Extract the [X, Y] coordinate from the center of the cell holding the provided text.  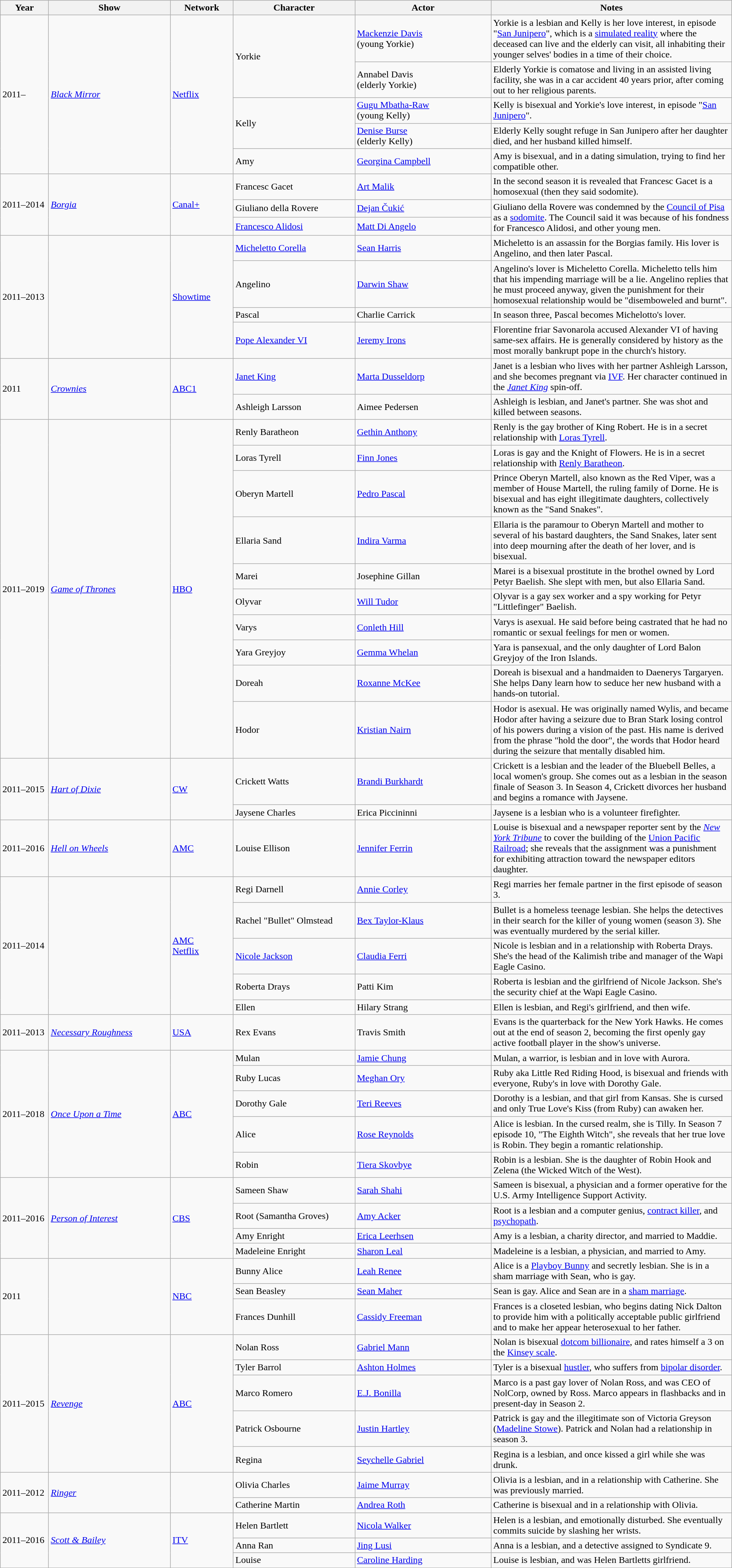
Rose Reynolds [423, 1134]
Cassidy Freeman [423, 1316]
Pope Alexander VI [294, 340]
AMC Netflix [202, 945]
Sean Beasley [294, 1291]
Crickett Watts [294, 782]
Janet is a lesbian who lives with her partner Ashleigh Larsson, and she becomes pregnant via IVF. Her character continued in the Janet King spin-off. [612, 376]
Elderly Kelly sought refuge in San Junipero after her daughter died, and her husband killed himself. [612, 136]
Borgia [109, 205]
Regi marries her female partner in the first episode of season 3. [612, 890]
Charlie Carrick [423, 315]
Marco Romero [294, 1393]
Patrick Osbourne [294, 1429]
Yorkie [294, 56]
Gabriel Mann [423, 1348]
Georgina Campbell [423, 161]
Sharon Leal [423, 1251]
Loras is gay and the Knight of Flowers. He is in a secret relationship with Renly Baratheon. [612, 458]
Nolan is bisexual dotcom billionaire, and rates himself a 3 on the Kinsey scale. [612, 1348]
Gethin Anthony [423, 432]
Yara Greyjoy [294, 653]
2011–2019 [25, 589]
Showtime [202, 297]
Roberta is lesbian and the girlfriend of Nicole Jackson. She's the security chief at the Wapi Eagle Casino. [612, 987]
Game of Thrones [109, 589]
Oberyn Martell [294, 494]
Alice is a Playboy Bunny and secretly lesbian. She is in a sham marriage with Sean, who is gay. [612, 1271]
In season three, Pascal becomes Michelotto's lover. [612, 315]
Robin [294, 1165]
Varys is asexual. He said before being castrated that he had no romantic or sexual feelings for men or women. [612, 627]
Aimee Pedersen [423, 407]
Ashleigh Larsson [294, 407]
2011–2012 [25, 1492]
NBC [202, 1296]
Ellen [294, 1007]
Ashleigh is lesbian, and Janet's partner. She was shot and killed between seasons. [612, 407]
Renly is the gay brother of King Robert. He is in a secret relationship with Loras Tyrell. [612, 432]
Alice [294, 1134]
Jaysene is a lesbian who is a volunteer firefighter. [612, 812]
Marco is a past gay lover of Nolan Ross, and was CEO of NolCorp, owned by Ross. Marco appears in flashbacks and in present-day in Season 2. [612, 1393]
Erica Leerhsen [423, 1236]
Root is a lesbian and a computer genius, contract killer, and psychopath. [612, 1215]
Rachel "Bullet" Olmstead [294, 920]
Olivia Charles [294, 1485]
Kelly is bisexual and Yorkie's love interest, in episode "San Junipero". [612, 110]
Robin is a lesbian. She is the daughter of Robin Hook and Zelena (the Wicked Witch of the West). [612, 1165]
Amy Acker [423, 1215]
Bex Taylor-Klaus [423, 920]
Meghan Ory [423, 1078]
Sarah Shahi [423, 1190]
Necessary Roughness [109, 1033]
Rex Evans [294, 1033]
Marta Dusseldorp [423, 376]
Jeremy Irons [423, 340]
Sameen Shaw [294, 1190]
Louise Ellison [294, 848]
Mackenzie Davis (young Yorkie) [423, 38]
Nicole Jackson [294, 956]
Mulan, a warrior, is lesbian and in love with Aurora. [612, 1058]
Hilary Strang [423, 1007]
Jennifer Ferrin [423, 848]
Seychelle Gabriel [423, 1459]
Scott & Bailey [109, 1540]
Renly Baratheon [294, 432]
Denise Burse (elderly Kelly) [423, 136]
Francesco Alidosi [294, 226]
Justin Hartley [423, 1429]
Black Mirror [109, 95]
Conleth Hill [423, 627]
Louise [294, 1560]
Tyler Barrol [294, 1368]
Ellaria Sand [294, 540]
Network [202, 8]
Hart of Dixie [109, 789]
Darwin Shaw [423, 284]
CW [202, 789]
Josephine Gillan [423, 576]
Regina is a lesbian, and once kissed a girl while she was drunk. [612, 1459]
Pedro Pascal [423, 494]
Loras Tyrell [294, 458]
Matt Di Angelo [423, 226]
Roberta Drays [294, 987]
Revenge [109, 1403]
Madeleine is a lesbian, a physician, and married to Amy. [612, 1251]
Amy Enright [294, 1236]
Finn Jones [423, 458]
Helen Bartlett [294, 1525]
AMC [202, 848]
2011–2018 [25, 1114]
Patti Kim [423, 987]
Crownies [109, 388]
Caroline Harding [423, 1560]
Actor [423, 8]
Helen is a lesbian, and emotionally disturbed. She eventually commits suicide by slashing her wrists. [612, 1525]
Indira Varma [423, 540]
Nicola Walker [423, 1525]
HBO [202, 589]
Root (Samantha Groves) [294, 1215]
Erica Piccininni [423, 812]
Mulan [294, 1058]
Angelino [294, 284]
Will Tudor [423, 602]
Kristian Nairn [423, 730]
Jaime Murray [423, 1485]
Character [294, 8]
Anna Ran [294, 1545]
Bunny Alice [294, 1271]
USA [202, 1033]
Brandi Burkhardt [423, 782]
Louise is lesbian, and was Helen Bartletts girlfriend. [612, 1560]
Netflix [202, 95]
Gemma Whelan [423, 653]
Teri Reeves [423, 1104]
Jaysene Charles [294, 812]
Show [109, 8]
Roxanne McKee [423, 683]
Sean is gay. Alice and Sean are in a sham marriage. [612, 1291]
Hell on Wheels [109, 848]
Giuliano della Rovere [294, 208]
Person of Interest [109, 1218]
Kelly [294, 123]
Dejan Čukić [423, 208]
Regi Darnell [294, 890]
Catherine Martin [294, 1505]
Ringer [109, 1492]
Canal+ [202, 205]
Gugu Mbatha-Raw (young Kelly) [423, 110]
Amy is bisexual, and in a dating simulation, trying to find her compatible other. [612, 161]
Once Upon a Time [109, 1114]
Francesc Gacet [294, 187]
Ashton Holmes [423, 1368]
ITV [202, 1540]
Ruby aka Little Red Riding Hood, is bisexual and friends with everyone, Ruby's in love with Dorothy Gale. [612, 1078]
Claudia Ferri [423, 956]
Catherine is bisexual and in a relationship with Olivia. [612, 1505]
CBS [202, 1218]
Sameen is bisexual, a physician and a former operative for the U.S. Army Intelligence Support Activity. [612, 1190]
Olivia is a lesbian, and in a relationship with Catherine. She was previously married. [612, 1485]
Varys [294, 627]
Marei is a bisexual prostitute in the brothel owned by Lord Petyr Baelish. She slept with men, but also Ellaria Sand. [612, 576]
Hodor [294, 730]
Jamie Chung [423, 1058]
Annabel Davis (elderly Yorkie) [423, 80]
Tyler is a bisexual hustler, who suffers from bipolar disorder. [612, 1368]
Leah Renee [423, 1271]
Olyvar is a gay sex worker and a spy working for Petyr "Littlefinger" Baelish. [612, 602]
Micheletto Corella [294, 248]
In the second season it is revealed that Francesc Gacet is a homosexual (then they said sodomite). [612, 187]
Marei [294, 576]
Regina [294, 1459]
Nolan Ross [294, 1348]
Notes [612, 8]
Andrea Roth [423, 1505]
Travis Smith [423, 1033]
Pascal [294, 315]
E.J. Bonilla [423, 1393]
Anna is a lesbian, and a detective assigned to Syndicate 9. [612, 1545]
Jing Lusi [423, 1545]
Tiera Skovbye [423, 1165]
Frances Dunhill [294, 1316]
Yara is pansexual, and the only daughter of Lord Balon Greyjoy of the Iron Islands. [612, 653]
Micheletto is an assassin for the Borgias family. His lover is Angelino, and then later Pascal. [612, 248]
Nicole is lesbian and in a relationship with Roberta Drays. She's the head of the Kalimish tribe and manager of the Wapi Eagle Casino. [612, 956]
Amy [294, 161]
Doreah [294, 683]
Art Malik [423, 187]
Year [25, 8]
Patrick is gay and the illegitimate son of Victoria Greyson (Madeline Stowe). Patrick and Nolan had a relationship in season 3. [612, 1429]
Sean Harris [423, 248]
Janet King [294, 376]
Annie Corley [423, 890]
Ruby Lucas [294, 1078]
Madeleine Enright [294, 1251]
ABC1 [202, 388]
Ellen is lesbian, and Regi's girlfriend, and then wife. [612, 1007]
Doreah is bisexual and a handmaiden to Daenerys Targaryen. She helps Dany learn how to seduce her new husband with a hands-on tutorial. [612, 683]
Sean Maher [423, 1291]
Amy is a lesbian, a charity director, and married to Maddie. [612, 1236]
Dorothy Gale [294, 1104]
2011– [25, 95]
Dorothy is a lesbian, and that girl from Kansas. She is cursed and only True Love's Kiss (from Ruby) can awaken her. [612, 1104]
Olyvar [294, 602]
